Return the (X, Y) coordinate for the center point of the cell that contains the specified text.  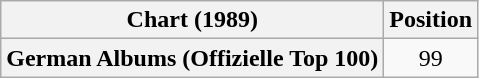
German Albums (Offizielle Top 100) (192, 58)
99 (431, 58)
Position (431, 20)
Chart (1989) (192, 20)
